Provide the [X, Y] coordinate of the cell's center where the given text is located.  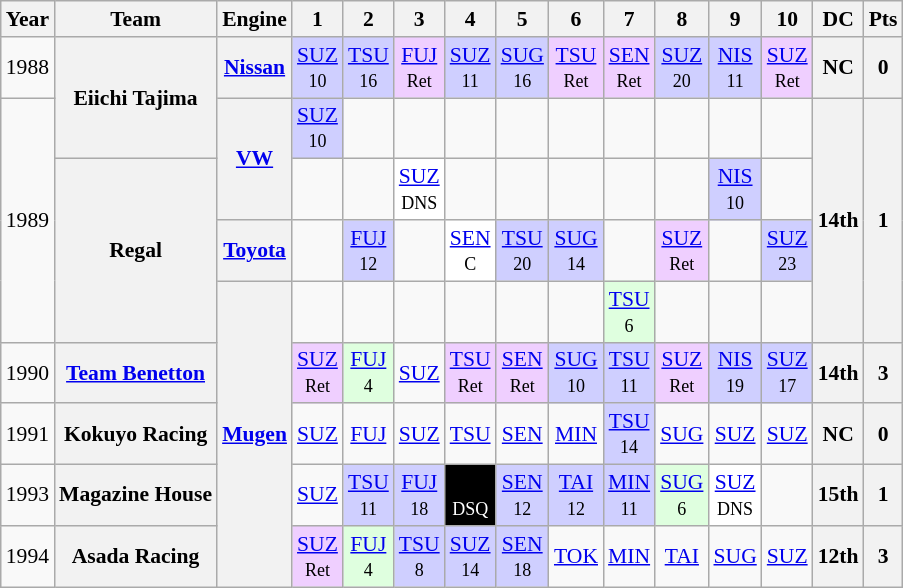
SUZ23 [788, 250]
TSU20 [522, 250]
NIS19 [734, 372]
SUG6 [682, 496]
FUJRet [420, 68]
DC [838, 19]
SUG10 [576, 372]
TSU16 [368, 68]
1989 [28, 220]
1991 [28, 434]
SUG14 [576, 250]
15th [838, 496]
6 [576, 19]
NIS11 [734, 68]
Nissan [254, 68]
VW [254, 159]
Mugen [254, 434]
Kokuyo Racing [136, 434]
12th [838, 556]
TSU14 [629, 434]
Regal [136, 250]
TSU8 [420, 556]
Toyota [254, 250]
Year [28, 19]
Magazine House [136, 496]
Engine [254, 19]
SUZ11 [470, 68]
TAI [682, 556]
SUZ20 [682, 68]
5 [522, 19]
TAI12 [576, 496]
SENC [470, 250]
1993 [28, 496]
SEN18 [522, 556]
FUJ [368, 434]
TOK [576, 556]
SEN12 [522, 496]
TSU6 [629, 312]
1994 [28, 556]
MIN11 [629, 496]
1988 [28, 68]
Pts [884, 19]
NIS10 [734, 190]
9 [734, 19]
Team [136, 19]
DSQ [470, 496]
10 [788, 19]
FUJ12 [368, 250]
SUZ14 [470, 556]
SUZ17 [788, 372]
TSU [470, 434]
FUJ18 [420, 496]
7 [629, 19]
Eiichi Tajima [136, 98]
Asada Racing [136, 556]
2 [368, 19]
SUG16 [522, 68]
SEN [522, 434]
1990 [28, 372]
8 [682, 19]
Team Benetton [136, 372]
4 [470, 19]
